Output the [X, Y] coordinate of the center of the cell containing the given text.  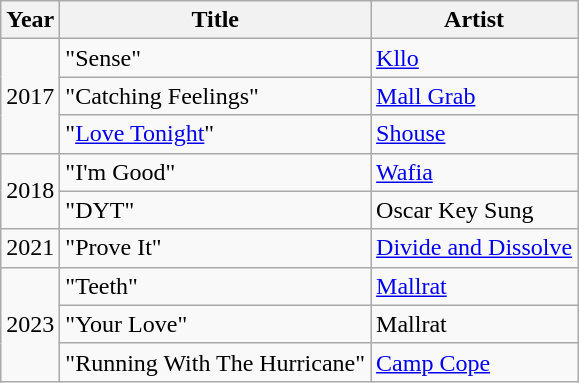
2017 [30, 96]
"Your Love" [216, 324]
Wafia [474, 172]
"Love Tonight" [216, 134]
Camp Cope [474, 362]
Artist [474, 20]
Mall Grab [474, 96]
"Running With The Hurricane" [216, 362]
Shouse [474, 134]
2023 [30, 324]
Divide and Dissolve [474, 248]
Kllo [474, 58]
2021 [30, 248]
"Prove It" [216, 248]
"Catching Feelings" [216, 96]
2018 [30, 191]
"I'm Good" [216, 172]
Title [216, 20]
Year [30, 20]
"Teeth" [216, 286]
"DYT" [216, 210]
Oscar Key Sung [474, 210]
"Sense" [216, 58]
